Provide the (X, Y) coordinate of the cell's center where the given text is located.  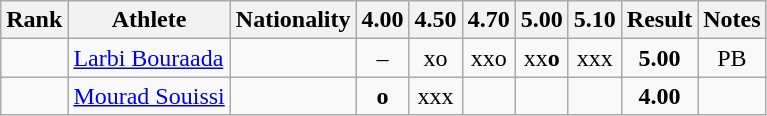
PB (732, 58)
Larbi Bouraada (149, 58)
Rank (34, 20)
4.50 (436, 20)
xo (436, 58)
Notes (732, 20)
5.10 (594, 20)
Nationality (293, 20)
Mourad Souissi (149, 96)
o (382, 96)
Result (659, 20)
4.70 (488, 20)
Athlete (149, 20)
– (382, 58)
